Search for the cell housing the specified text and yield its (x, y) center coordinate. 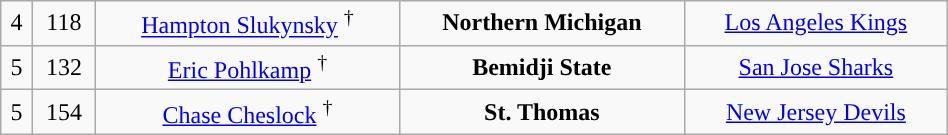
Eric Pohlkamp † (248, 68)
Bemidji State (542, 68)
San Jose Sharks (816, 68)
Chase Cheslock † (248, 112)
St. Thomas (542, 112)
118 (64, 24)
154 (64, 112)
Northern Michigan (542, 24)
4 (16, 24)
Hampton Slukynsky † (248, 24)
New Jersey Devils (816, 112)
Los Angeles Kings (816, 24)
132 (64, 68)
